Search for the cell housing the specified text and yield its (X, Y) center coordinate. 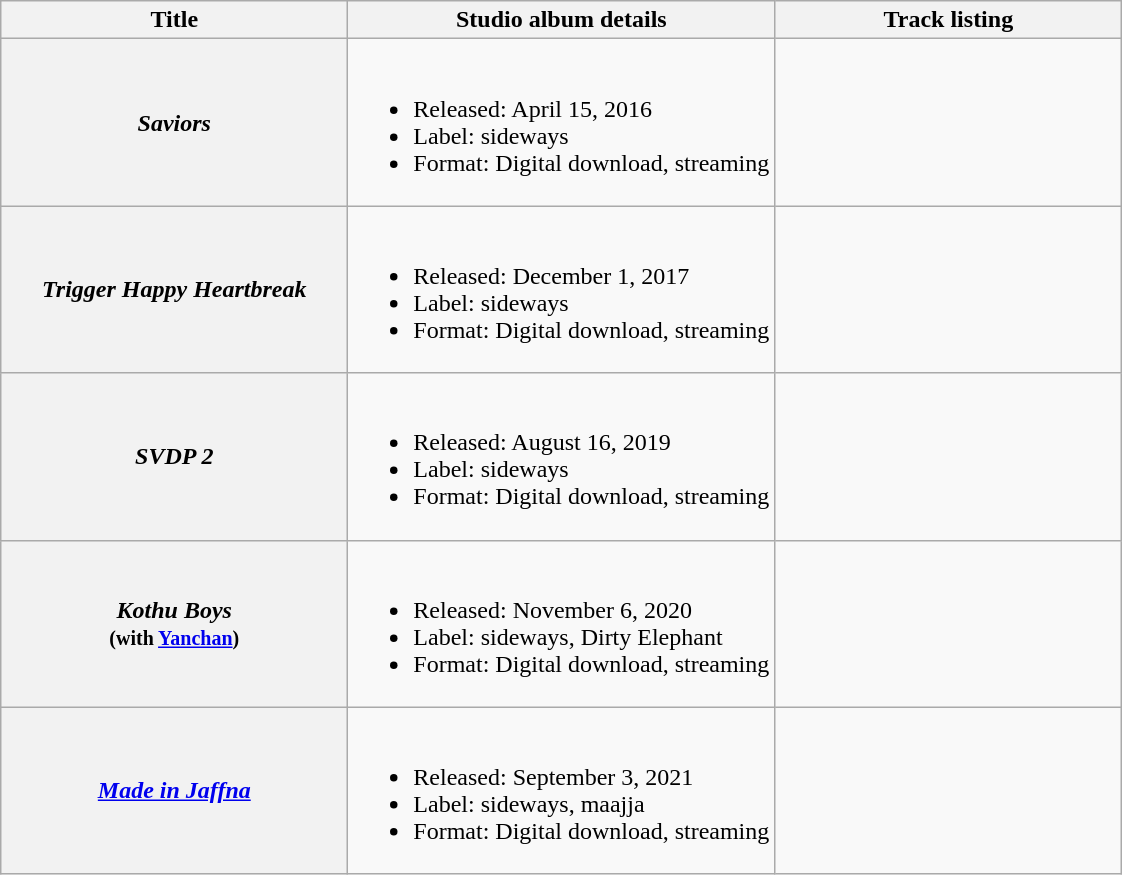
Released: September 3, 2021Label: sideways, maajjaFormat: Digital download, streaming (562, 790)
SVDP 2 (174, 456)
Title (174, 20)
Trigger Happy Heartbreak (174, 290)
Studio album details (562, 20)
Released: November 6, 2020Label: sideways, Dirty ElephantFormat: Digital download, streaming (562, 624)
Released: August 16, 2019Label: sidewaysFormat: Digital download, streaming (562, 456)
Released: April 15, 2016Label: sidewaysFormat: Digital download, streaming (562, 122)
Saviors (174, 122)
Track listing (948, 20)
Made in Jaffna (174, 790)
Kothu Boys (with Yanchan) (174, 624)
Released: December 1, 2017Label: sidewaysFormat: Digital download, streaming (562, 290)
